Search for the cell housing the specified text and yield its [X, Y] center coordinate. 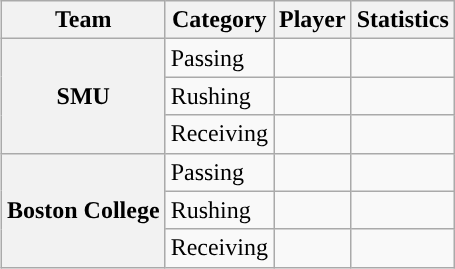
Statistics [402, 20]
SMU [83, 96]
Category [219, 20]
Boston College [83, 210]
Team [83, 20]
Player [313, 20]
